Identify which cell holds the provided text, then report its [X, Y] central coordinate. 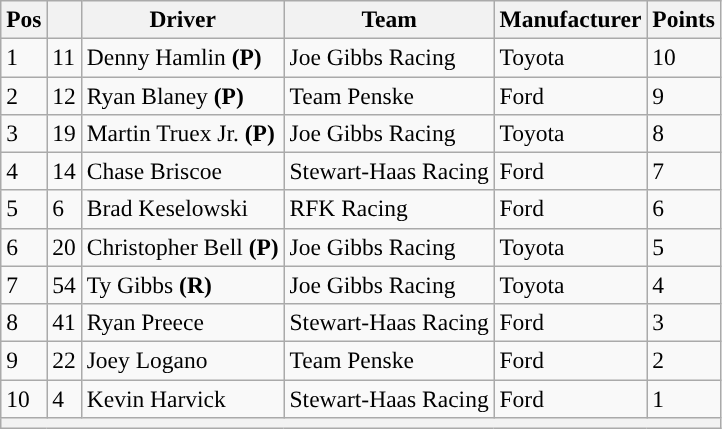
Manufacturer [570, 19]
20 [64, 247]
22 [64, 360]
Brad Keselowski [182, 209]
41 [64, 322]
14 [64, 171]
11 [64, 57]
19 [64, 133]
Ryan Preece [182, 322]
Ryan Blaney (P) [182, 95]
Ty Gibbs (R) [182, 285]
Chase Briscoe [182, 171]
Kevin Harvick [182, 398]
54 [64, 285]
Christopher Bell (P) [182, 247]
Points [684, 19]
RFK Racing [389, 209]
Pos [24, 19]
Denny Hamlin (P) [182, 57]
12 [64, 95]
Martin Truex Jr. (P) [182, 133]
Team [389, 19]
Driver [182, 19]
Joey Logano [182, 360]
